Provide the [x, y] coordinate of the cell's center where the given text is located.  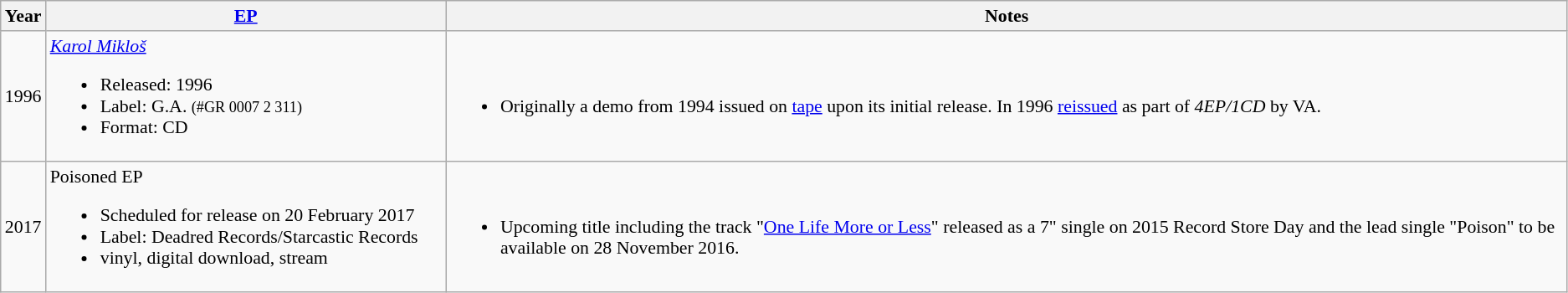
Karol MiklošReleased: 1996Label: G.A. (#GR 0007 2 311)Format: CD [246, 95]
1996 [23, 95]
Notes [1007, 15]
2017 [23, 226]
Originally a demo from 1994 issued on tape upon its initial release. In 1996 reissued as part of 4EP/1CD by VA. [1007, 95]
Poisoned EPScheduled for release on 20 February 2017Label: Deadred Records/Starcastic Records vinyl, digital download, stream [246, 226]
EP [246, 15]
Year [23, 15]
